Extract the (x, y) coordinate from the center of the cell holding the provided text.  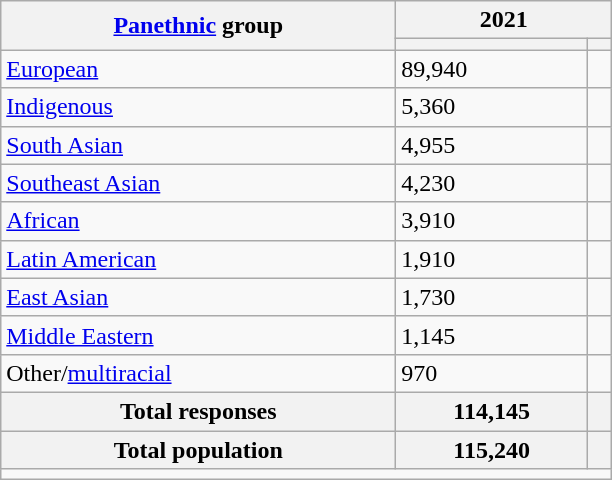
European (198, 69)
Southeast Asian (198, 183)
970 (492, 373)
1,910 (492, 259)
Total responses (198, 411)
South Asian (198, 145)
Latin American (198, 259)
5,360 (492, 107)
1,145 (492, 335)
African (198, 221)
1,730 (492, 297)
East Asian (198, 297)
115,240 (492, 449)
114,145 (492, 411)
4,230 (492, 183)
Panethnic group (198, 26)
3,910 (492, 221)
Indigenous (198, 107)
Total population (198, 449)
Other/multiracial (198, 373)
4,955 (492, 145)
Middle Eastern (198, 335)
2021 (504, 20)
89,940 (492, 69)
